Detect which cell encompasses the target text, then output its (X, Y) center coordinate. 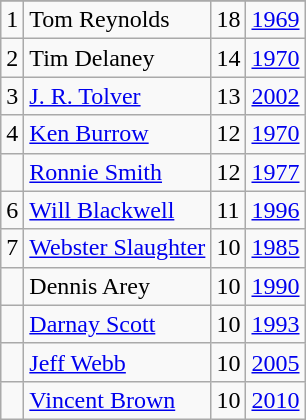
3 (12, 96)
Tom Reynolds (118, 20)
2002 (276, 96)
6 (12, 210)
Dennis Arey (118, 286)
2 (12, 58)
14 (228, 58)
11 (228, 210)
Tim Delaney (118, 58)
7 (12, 248)
1996 (276, 210)
J. R. Tolver (118, 96)
2005 (276, 362)
1 (12, 20)
Will Blackwell (118, 210)
1990 (276, 286)
Ronnie Smith (118, 172)
2010 (276, 400)
1993 (276, 324)
Darnay Scott (118, 324)
13 (228, 96)
1969 (276, 20)
Vincent Brown (118, 400)
1985 (276, 248)
4 (12, 134)
Webster Slaughter (118, 248)
1977 (276, 172)
18 (228, 20)
Jeff Webb (118, 362)
Ken Burrow (118, 134)
